For the text-containing cell, return its midpoint in (x, y) coordinate format. 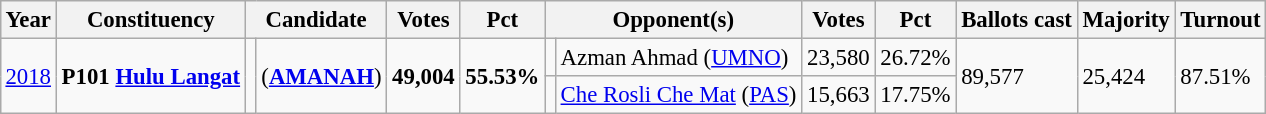
23,580 (838, 57)
2018 (28, 76)
Constituency (150, 20)
(AMANAH) (322, 76)
Ballots cast (1016, 20)
Majority (1126, 20)
P101 Hulu Langat (150, 76)
87.51% (1220, 76)
Opponent(s) (674, 20)
Che Rosli Che Mat (PAS) (678, 95)
Candidate (316, 20)
26.72% (916, 57)
Azman Ahmad (UMNO) (678, 57)
55.53% (502, 76)
15,663 (838, 95)
89,577 (1016, 76)
17.75% (916, 95)
Year (28, 20)
25,424 (1126, 76)
49,004 (424, 76)
Turnout (1220, 20)
